From the cell containing the given text, extract its center point as (x, y) coordinate. 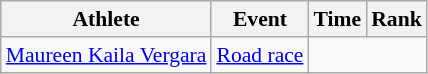
Event (260, 19)
Rank (396, 19)
Road race (260, 55)
Maureen Kaila Vergara (106, 55)
Time (337, 19)
Athlete (106, 19)
